Return the (X, Y) coordinate for the center point of the cell that contains the specified text.  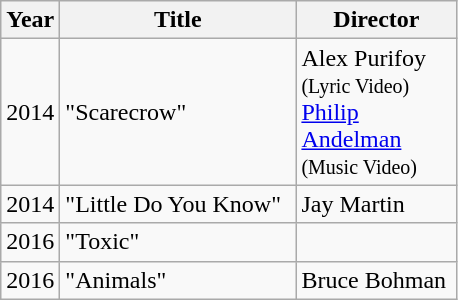
Year (30, 20)
Alex Purifoy(Lyric Video)Philip Andelman(Music Video) (376, 112)
"Animals" (178, 280)
Director (376, 20)
"Little Do You Know" (178, 204)
Jay Martin (376, 204)
Title (178, 20)
"Toxic" (178, 242)
Bruce Bohman (376, 280)
"Scarecrow" (178, 112)
